Pinpoint the cell where the given text exists, returning its [X, Y] midpoint coordinate. 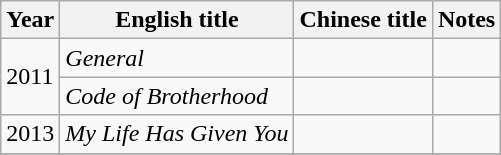
My Life Has Given You [177, 134]
2011 [30, 77]
Code of Brotherhood [177, 96]
Chinese title [363, 20]
Year [30, 20]
Notes [466, 20]
General [177, 58]
English title [177, 20]
2013 [30, 134]
